Detect which cell encompasses the target text, then output its [X, Y] center coordinate. 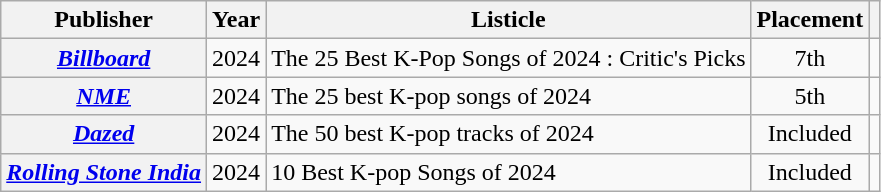
The 50 best K-pop tracks of 2024 [508, 134]
Publisher [104, 20]
5th [810, 96]
Year [236, 20]
10 Best K-pop Songs of 2024 [508, 172]
Billboard [104, 58]
7th [810, 58]
The 25 best K-pop songs of 2024 [508, 96]
The 25 Best K-Pop Songs of 2024 : Critic's Picks [508, 58]
Rolling Stone India [104, 172]
Placement [810, 20]
Listicle [508, 20]
Dazed [104, 134]
NME [104, 96]
